Provide the (X, Y) coordinate of the cell's center where the given text is located.  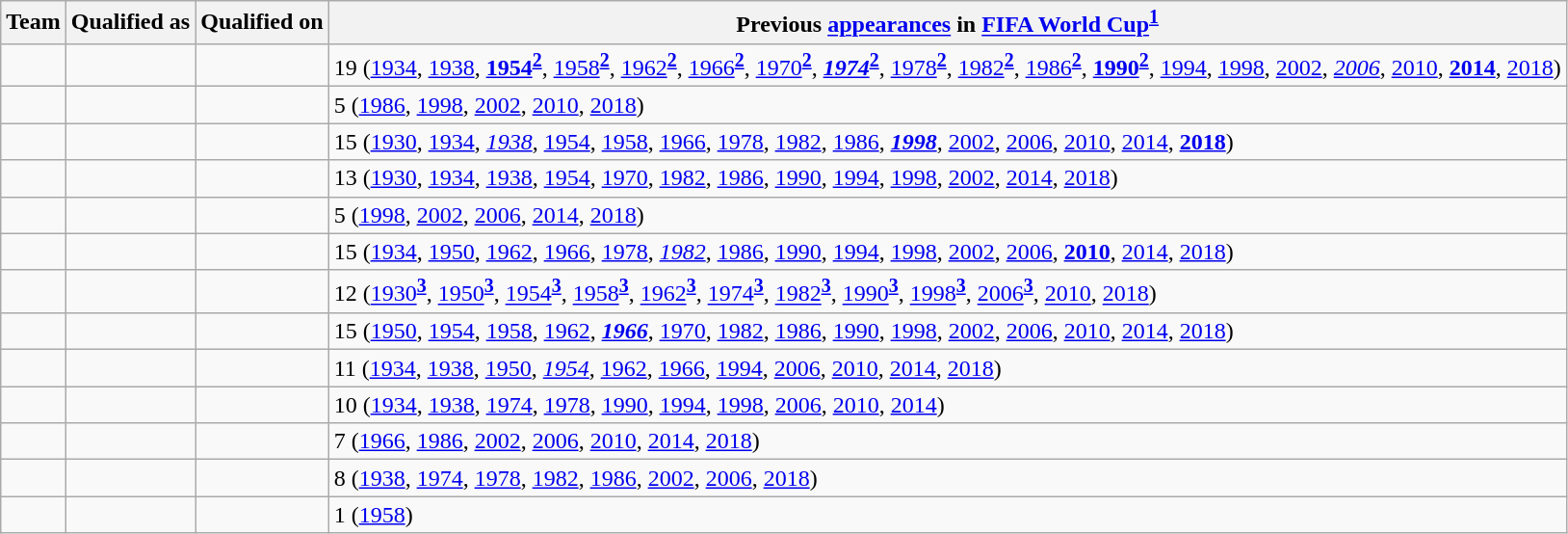
15 (1934, 1950, 1962, 1966, 1978, 1982, 1986, 1990, 1994, 1998, 2002, 2006, 2010, 2014, 2018) (948, 252)
13 (1930, 1934, 1938, 1954, 1970, 1982, 1986, 1990, 1994, 1998, 2002, 2014, 2018) (948, 178)
15 (1950, 1954, 1958, 1962, 1966, 1970, 1982, 1986, 1990, 1998, 2002, 2006, 2010, 2014, 2018) (948, 332)
10 (1934, 1938, 1974, 1978, 1990, 1994, 1998, 2006, 2010, 2014) (948, 405)
12 (19303, 19503, 19543, 19583, 19623, 19743, 19823, 19903, 19983, 20063, 2010, 2018) (948, 291)
Qualified on (262, 23)
11 (1934, 1938, 1950, 1954, 1962, 1966, 1994, 2006, 2010, 2014, 2018) (948, 368)
5 (1998, 2002, 2006, 2014, 2018) (948, 215)
8 (1938, 1974, 1978, 1982, 1986, 2002, 2006, 2018) (948, 478)
7 (1966, 1986, 2002, 2006, 2010, 2014, 2018) (948, 441)
1 (1958) (948, 515)
5 (1986, 1998, 2002, 2010, 2018) (948, 105)
19 (1934, 1938, 19542, 19582, 19622, 19662, 19702, 19742, 19782, 19822, 19862, 19902, 1994, 1998, 2002, 2006, 2010, 2014, 2018) (948, 66)
15 (1930, 1934, 1938, 1954, 1958, 1966, 1978, 1982, 1986, 1998, 2002, 2006, 2010, 2014, 2018) (948, 142)
Previous appearances in FIFA World Cup1 (948, 23)
Qualified as (130, 23)
Team (34, 23)
